Scan for the cell matching the given text and deliver its [X, Y] coordinate at center. 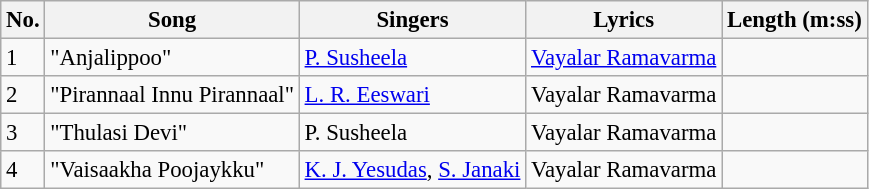
3 [23, 133]
1 [23, 58]
Singers [412, 20]
No. [23, 20]
Length (m:ss) [794, 20]
2 [23, 95]
K. J. Yesudas, S. Janaki [412, 170]
4 [23, 170]
L. R. Eeswari [412, 95]
"Vaisaakha Poojaykku" [172, 170]
Song [172, 20]
Lyrics [624, 20]
"Thulasi Devi" [172, 133]
"Pirannaal Innu Pirannaal" [172, 95]
"Anjalippoo" [172, 58]
